Output the [x, y] coordinate of the center of the cell containing the given text.  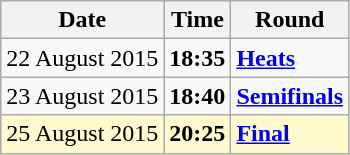
Final [290, 134]
23 August 2015 [82, 96]
Round [290, 20]
Date [82, 20]
22 August 2015 [82, 58]
Heats [290, 58]
18:35 [198, 58]
Time [198, 20]
Semifinals [290, 96]
18:40 [198, 96]
25 August 2015 [82, 134]
20:25 [198, 134]
